Search for the cell housing the specified text and yield its [x, y] center coordinate. 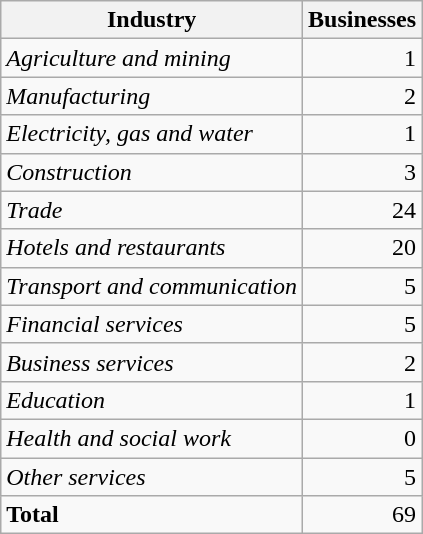
Other services [152, 477]
Industry [152, 20]
Businesses [362, 20]
Manufacturing [152, 96]
Education [152, 400]
Health and social work [152, 438]
Total [152, 515]
Trade [152, 210]
Construction [152, 172]
Transport and communication [152, 286]
Business services [152, 362]
24 [362, 210]
20 [362, 248]
0 [362, 438]
3 [362, 172]
69 [362, 515]
Hotels and restaurants [152, 248]
Agriculture and mining [152, 58]
Financial services [152, 324]
Electricity, gas and water [152, 134]
